From the cell containing the given text, extract its center point as (X, Y) coordinate. 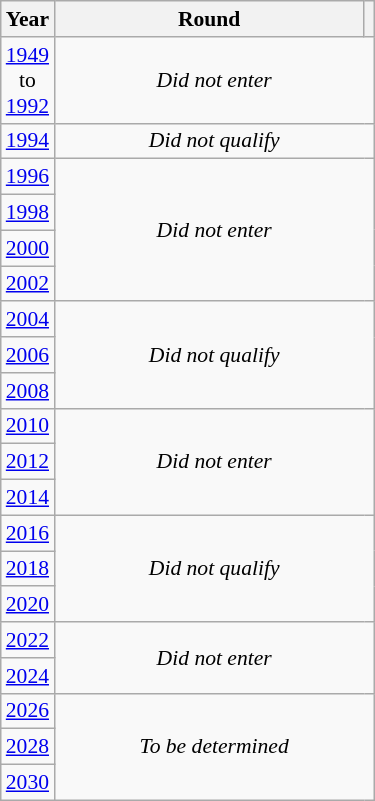
Round (209, 19)
2022 (28, 640)
2030 (28, 783)
2026 (28, 711)
2024 (28, 676)
2012 (28, 462)
2010 (28, 426)
1949to1992 (28, 80)
2004 (28, 320)
1998 (28, 213)
2028 (28, 747)
2002 (28, 284)
2014 (28, 498)
2018 (28, 569)
2008 (28, 391)
2016 (28, 533)
1994 (28, 141)
2006 (28, 355)
2020 (28, 605)
1996 (28, 177)
Year (28, 19)
2000 (28, 248)
To be determined (214, 746)
